Pinpoint the cell where the given text exists, returning its [X, Y] midpoint coordinate. 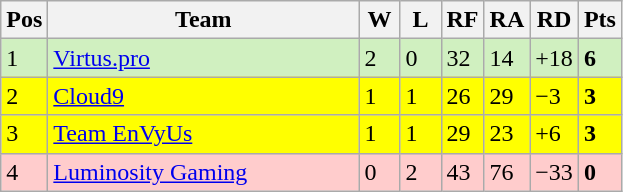
−33 [554, 172]
14 [507, 58]
W [380, 20]
RA [507, 20]
Luminosity Gaming [204, 172]
Team [204, 20]
L [420, 20]
26 [462, 96]
Team EnVyUs [204, 134]
23 [507, 134]
4 [24, 172]
+6 [554, 134]
32 [462, 58]
RD [554, 20]
−3 [554, 96]
+18 [554, 58]
Pos [24, 20]
76 [507, 172]
Virtus.pro [204, 58]
Pts [600, 20]
Cloud9 [204, 96]
6 [600, 58]
43 [462, 172]
RF [462, 20]
